Locate the cell with the specified text and output its [x, y] center coordinate. 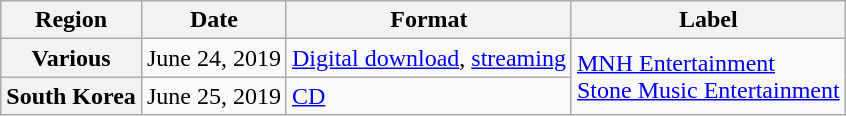
Date [214, 20]
CD [428, 96]
June 25, 2019 [214, 96]
MNH EntertainmentStone Music Entertainment [708, 77]
June 24, 2019 [214, 58]
South Korea [72, 96]
Format [428, 20]
Label [708, 20]
Region [72, 20]
Various [72, 58]
Digital download, streaming [428, 58]
